For the text-containing cell, return its midpoint in [x, y] coordinate format. 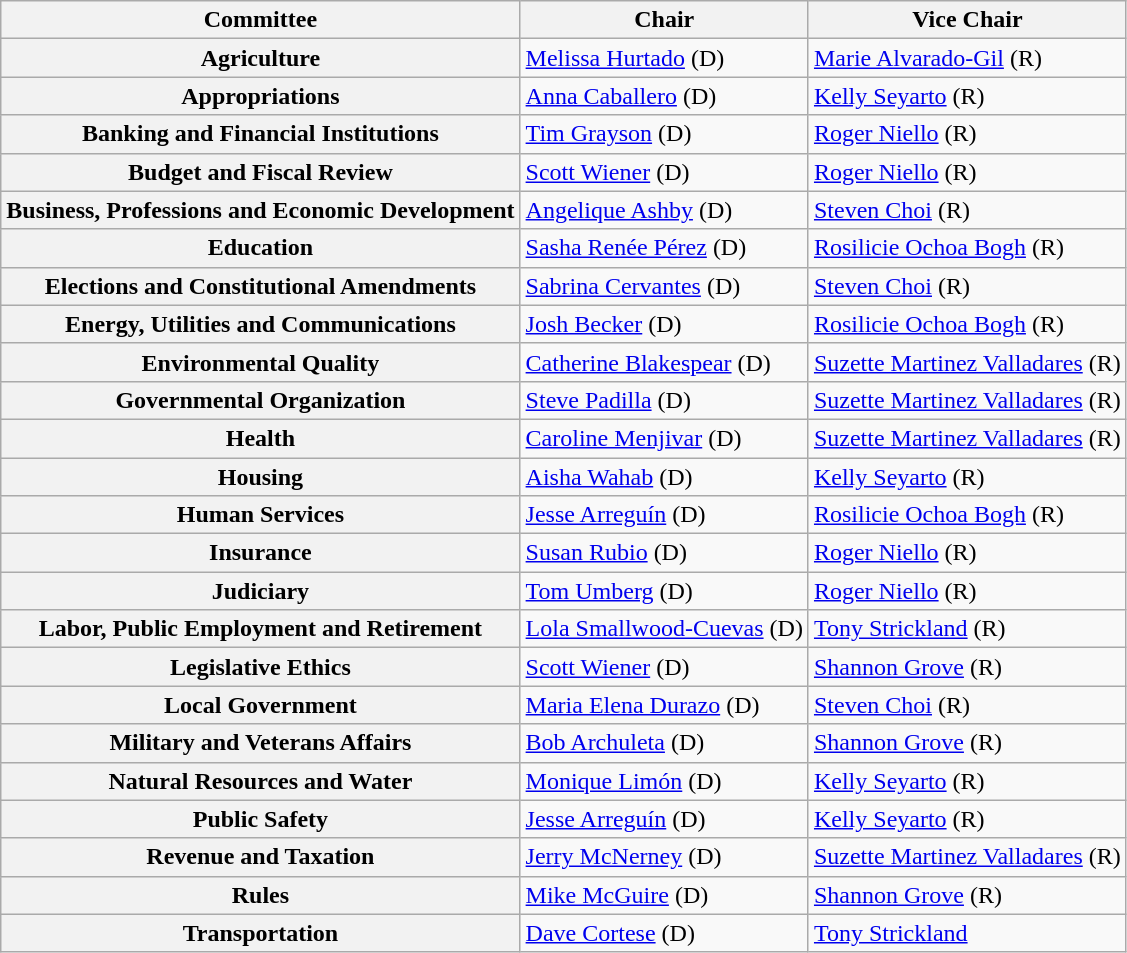
Catherine Blakespear (D) [664, 362]
Judiciary [260, 591]
Environmental Quality [260, 362]
Insurance [260, 553]
Marie Alvarado-Gil (R) [967, 58]
Monique Limón (D) [664, 781]
Governmental Organization [260, 400]
Public Safety [260, 819]
Tony Strickland [967, 933]
Chair [664, 20]
Maria Elena Durazo (D) [664, 705]
Banking and Financial Institutions [260, 134]
Melissa Hurtado (D) [664, 58]
Appropriations [260, 96]
Business, Professions and Economic Development [260, 210]
Dave Cortese (D) [664, 933]
Elections and Constitutional Amendments [260, 286]
Caroline Menjivar (D) [664, 438]
Energy, Utilities and Communications [260, 324]
Natural Resources and Water [260, 781]
Labor, Public Employment and Retirement [260, 629]
Rules [260, 895]
Military and Veterans Affairs [260, 743]
Committee [260, 20]
Sasha Renée Pérez (D) [664, 248]
Anna Caballero (D) [664, 96]
Legislative Ethics [260, 667]
Tim Grayson (D) [664, 134]
Revenue and Taxation [260, 857]
Education [260, 248]
Local Government [260, 705]
Aisha Wahab (D) [664, 477]
Human Services [260, 515]
Josh Becker (D) [664, 324]
Bob Archuleta (D) [664, 743]
Budget and Fiscal Review [260, 172]
Tony Strickland (R) [967, 629]
Housing [260, 477]
Lola Smallwood-Cuevas (D) [664, 629]
Transportation [260, 933]
Steve Padilla (D) [664, 400]
Angelique Ashby (D) [664, 210]
Sabrina Cervantes (D) [664, 286]
Tom Umberg (D) [664, 591]
Mike McGuire (D) [664, 895]
Susan Rubio (D) [664, 553]
Vice Chair [967, 20]
Health [260, 438]
Jerry McNerney (D) [664, 857]
Agriculture [260, 58]
